Output the [X, Y] coordinate of the center of the cell containing the given text.  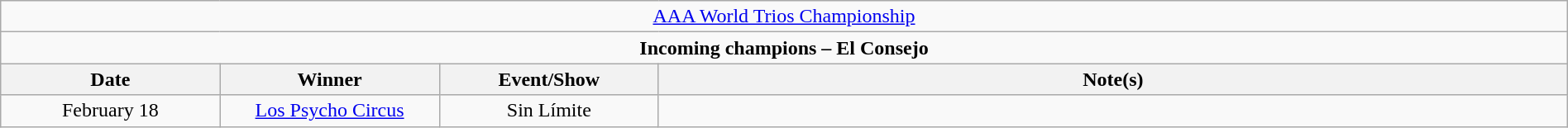
AAA World Trios Championship [784, 17]
Sin Límite [549, 111]
Incoming champions – El Consejo [784, 48]
Winner [329, 79]
Los Psycho Circus [329, 111]
February 18 [111, 111]
Note(s) [1113, 79]
Date [111, 79]
Event/Show [549, 79]
